Provide the [x, y] coordinate of the cell's center where the given text is located.  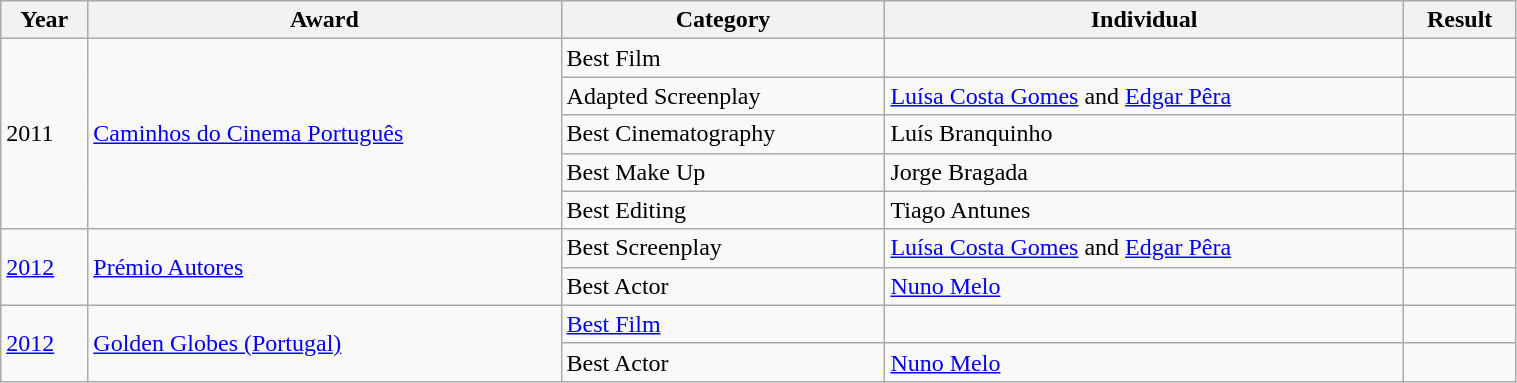
Best Screenplay [723, 248]
Jorge Bragada [1144, 172]
Golden Globes (Portugal) [324, 343]
Best Cinematography [723, 134]
Luís Branquinho [1144, 134]
Adapted Screenplay [723, 96]
Best Make Up [723, 172]
Tiago Antunes [1144, 210]
Category [723, 20]
Result [1460, 20]
Award [324, 20]
2011 [44, 134]
Best Editing [723, 210]
Individual [1144, 20]
Prémio Autores [324, 267]
Year [44, 20]
Caminhos do Cinema Português [324, 134]
